Return [x, y] of the center of cell containing provided text 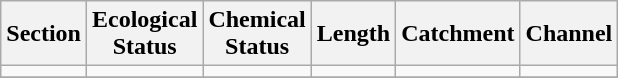
Length [353, 34]
Catchment [458, 34]
ChemicalStatus [257, 34]
Section [44, 34]
EcologicalStatus [144, 34]
Channel [569, 34]
